Return the [x, y] coordinate for the center point of the cell that contains the specified text.  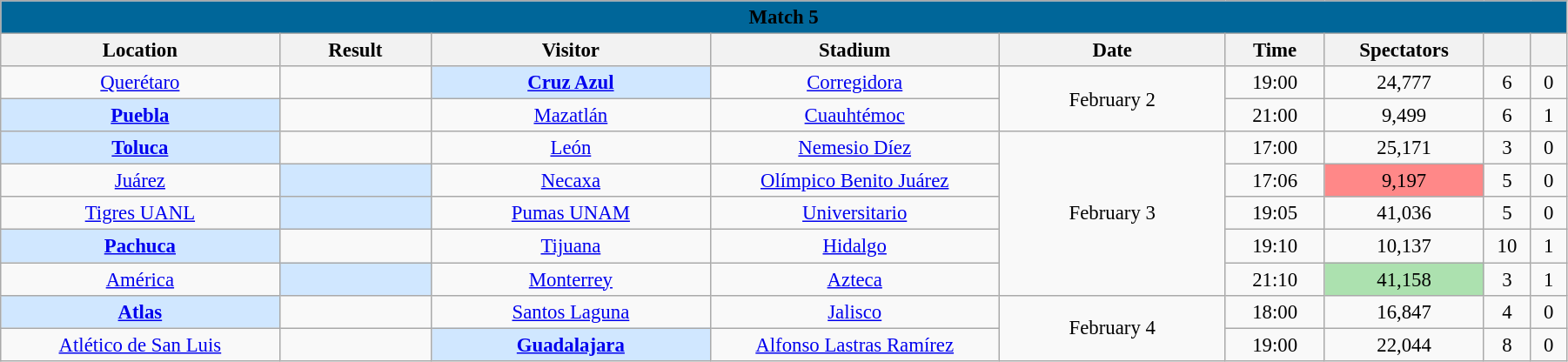
Tijuana [571, 246]
Universitario [854, 213]
Jalisco [854, 312]
León [571, 148]
Puebla [140, 116]
Azteca [854, 279]
Pumas UNAM [571, 213]
17:06 [1275, 181]
Atlas [140, 312]
10 [1507, 246]
Atlético de San Luis [140, 345]
17:00 [1275, 148]
América [140, 279]
Alfonso Lastras Ramírez [854, 345]
Santos Laguna [571, 312]
Pachuca [140, 246]
25,171 [1404, 148]
19:10 [1275, 246]
Location [140, 50]
Mazatlán [571, 116]
Stadium [854, 50]
Necaxa [571, 181]
Time [1275, 50]
24,777 [1404, 83]
18:00 [1275, 312]
February 4 [1112, 327]
Cuauhtémoc [854, 116]
9,499 [1404, 116]
21:00 [1275, 116]
Visitor [571, 50]
19:05 [1275, 213]
Spectators [1404, 50]
Toluca [140, 148]
Querétaro [140, 83]
Cruz Azul [571, 83]
41,036 [1404, 213]
4 [1507, 312]
16,847 [1404, 312]
22,044 [1404, 345]
Nemesio Díez [854, 148]
Date [1112, 50]
Tigres UANL [140, 213]
Juárez [140, 181]
Hidalgo [854, 246]
February 3 [1112, 213]
February 2 [1112, 99]
Olímpico Benito Juárez [854, 181]
Result [355, 50]
Monterrey [571, 279]
Corregidora [854, 83]
10,137 [1404, 246]
41,158 [1404, 279]
9,197 [1404, 181]
8 [1507, 345]
Match 5 [784, 17]
21:10 [1275, 279]
Guadalajara [571, 345]
